Pinpoint the cell where the given text exists, returning its (X, Y) midpoint coordinate. 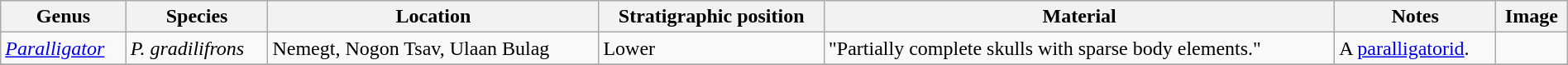
Species (197, 17)
Stratigraphic position (711, 17)
A paralligatorid. (1416, 48)
Notes (1416, 17)
P. gradilifrons (197, 48)
Location (433, 17)
Genus (64, 17)
Material (1078, 17)
Paralligator (64, 48)
"Partially complete skulls with sparse body elements." (1078, 48)
Lower (711, 48)
Image (1532, 17)
Nemegt, Nogon Tsav, Ulaan Bulag (433, 48)
